Determine the (X, Y) coordinate at the center of the cell enclosing the given text.  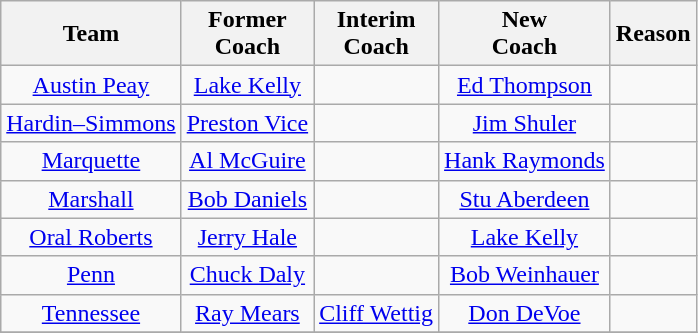
Hardin–Simmons (91, 123)
Tennessee (91, 313)
Don DeVoe (525, 313)
Marquette (91, 161)
Reason (653, 34)
Bob Daniels (247, 199)
Stu Aberdeen (525, 199)
Preston Vice (247, 123)
NewCoach (525, 34)
Team (91, 34)
Ed Thompson (525, 85)
Oral Roberts (91, 237)
Austin Peay (91, 85)
Hank Raymonds (525, 161)
Chuck Daly (247, 275)
FormerCoach (247, 34)
Bob Weinhauer (525, 275)
Penn (91, 275)
Marshall (91, 199)
Al McGuire (247, 161)
Jerry Hale (247, 237)
Cliff Wettig (376, 313)
Jim Shuler (525, 123)
InterimCoach (376, 34)
Ray Mears (247, 313)
